Identify which cell holds the provided text, then report its [X, Y] central coordinate. 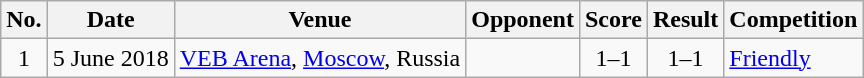
Opponent [523, 20]
Venue [320, 20]
VEB Arena, Moscow, Russia [320, 58]
Date [110, 20]
No. [24, 20]
Competition [794, 20]
Friendly [794, 58]
1 [24, 58]
5 June 2018 [110, 58]
Result [685, 20]
Score [613, 20]
